From the cell containing the given text, extract its center point as [x, y] coordinate. 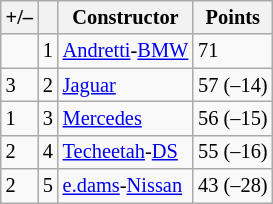
71 [232, 51]
e.dams-Nissan [126, 186]
55 (–16) [232, 152]
Points [232, 17]
Techeetah-DS [126, 152]
4 [48, 152]
+/– [20, 17]
Constructor [126, 17]
43 (–28) [232, 186]
57 (–14) [232, 85]
Mercedes [126, 118]
5 [48, 186]
Jaguar [126, 85]
56 (–15) [232, 118]
Andretti-BMW [126, 51]
